For the text-containing cell, return its midpoint in [x, y] coordinate format. 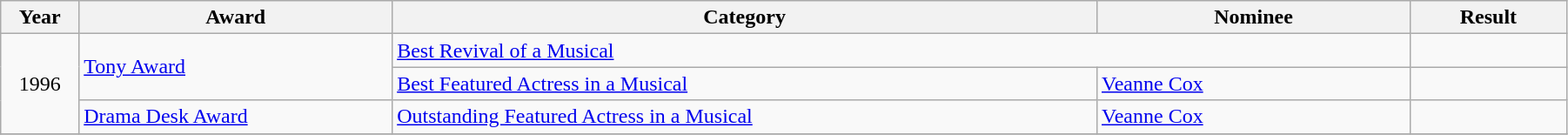
Best Revival of a Musical [901, 51]
Year [40, 17]
Result [1488, 17]
Nominee [1254, 17]
Outstanding Featured Actress in a Musical [745, 117]
Category [745, 17]
Best Featured Actress in a Musical [745, 84]
1996 [40, 84]
Tony Award [236, 67]
Award [236, 17]
Drama Desk Award [236, 117]
